Identify which cell holds the provided text, then report its [x, y] central coordinate. 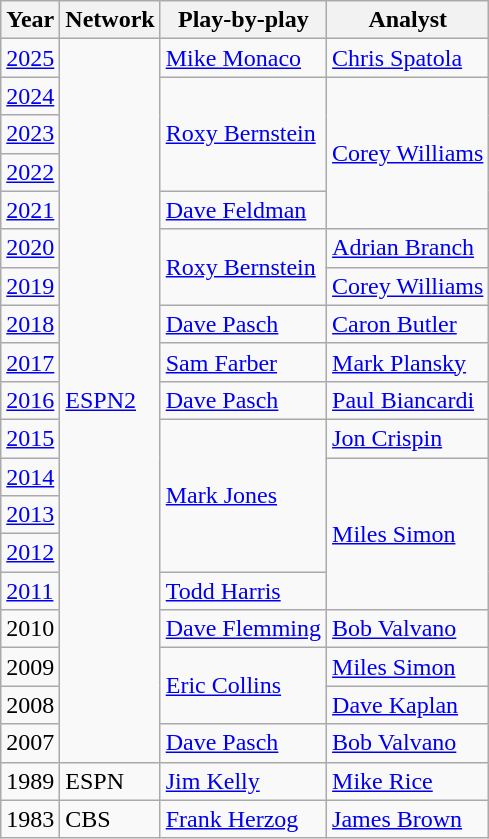
Todd Harris [243, 591]
2010 [30, 629]
2011 [30, 591]
Network [110, 20]
1983 [30, 819]
2008 [30, 705]
Jim Kelly [243, 781]
2007 [30, 743]
Chris Spatola [408, 58]
CBS [110, 819]
Mark Plansky [408, 362]
2013 [30, 515]
Year [30, 20]
ESPN2 [110, 400]
1989 [30, 781]
Eric Collins [243, 686]
Paul Biancardi [408, 400]
2021 [30, 210]
Dave Flemming [243, 629]
Mike Rice [408, 781]
2025 [30, 58]
Dave Kaplan [408, 705]
Caron Butler [408, 324]
Jon Crispin [408, 438]
Adrian Branch [408, 248]
2014 [30, 477]
Mark Jones [243, 495]
Frank Herzog [243, 819]
2018 [30, 324]
2012 [30, 553]
2024 [30, 96]
2023 [30, 134]
James Brown [408, 819]
Mike Monaco [243, 58]
2016 [30, 400]
2019 [30, 286]
Dave Feldman [243, 210]
2017 [30, 362]
Play-by-play [243, 20]
Sam Farber [243, 362]
2009 [30, 667]
ESPN [110, 781]
2022 [30, 172]
Analyst [408, 20]
2020 [30, 248]
2015 [30, 438]
